Scan for the cell matching the given text and deliver its (x, y) coordinate at center. 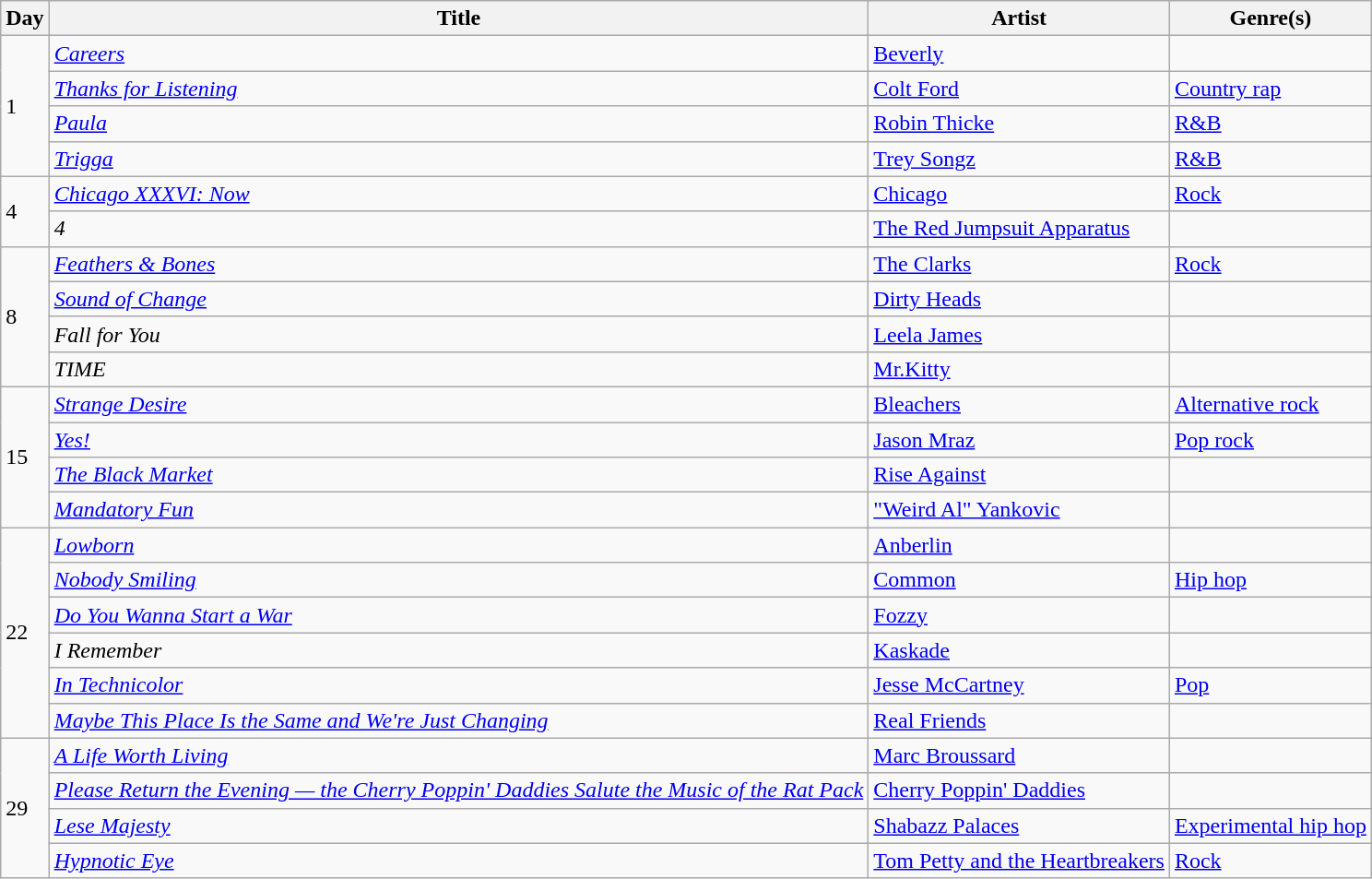
Shabazz Palaces (1020, 826)
Hypnotic Eye (459, 861)
22 (25, 633)
Common (1020, 580)
Fozzy (1020, 615)
In Technicolor (459, 685)
Careers (459, 53)
Chicago XXXVI: Now (459, 194)
Maybe This Place Is the Same and We're Just Changing (459, 720)
Trigga (459, 159)
29 (25, 808)
Yes! (459, 440)
Thanks for Listening (459, 89)
The Red Jumpsuit Apparatus (1020, 229)
The Clarks (1020, 264)
Jesse McCartney (1020, 685)
Kaskade (1020, 650)
Artist (1020, 18)
I Remember (459, 650)
15 (25, 457)
Trey Songz (1020, 159)
Robin Thicke (1020, 124)
Rise Against (1020, 475)
A Life Worth Living (459, 755)
Genre(s) (1271, 18)
Colt Ford (1020, 89)
Anberlin (1020, 545)
Mandatory Fun (459, 510)
Nobody Smiling (459, 580)
TIME (459, 369)
Marc Broussard (1020, 755)
Jason Mraz (1020, 440)
Pop (1271, 685)
The Black Market (459, 475)
Real Friends (1020, 720)
Chicago (1020, 194)
Title (459, 18)
Tom Petty and the Heartbreakers (1020, 861)
Beverly (1020, 53)
"Weird Al" Yankovic (1020, 510)
1 (25, 106)
Sound of Change (459, 299)
Experimental hip hop (1271, 826)
Paula (459, 124)
Country rap (1271, 89)
Lese Majesty (459, 826)
Dirty Heads (1020, 299)
Leela James (1020, 334)
Fall for You (459, 334)
Feathers & Bones (459, 264)
Lowborn (459, 545)
Please Return the Evening — the Cherry Poppin' Daddies Salute the Music of the Rat Pack (459, 790)
Day (25, 18)
Pop rock (1271, 440)
Do You Wanna Start a War (459, 615)
Hip hop (1271, 580)
Cherry Poppin' Daddies (1020, 790)
8 (25, 316)
Bleachers (1020, 404)
Alternative rock (1271, 404)
Strange Desire (459, 404)
Mr.Kitty (1020, 369)
